Determine the [x, y] coordinate at the center of the cell enclosing the given text.  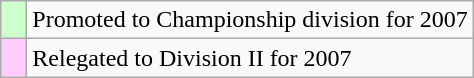
Relegated to Division II for 2007 [250, 58]
Promoted to Championship division for 2007 [250, 20]
